Locate the cell with the specified text and output its (X, Y) center coordinate. 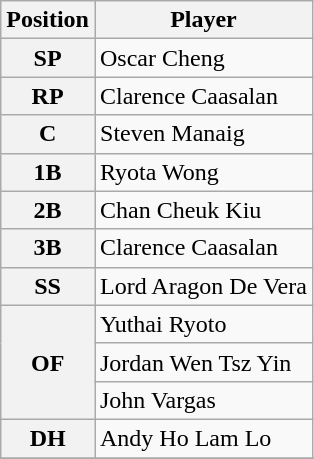
Yuthai Ryoto (203, 324)
Lord Aragon De Vera (203, 286)
Ryota Wong (203, 172)
SS (48, 286)
1B (48, 172)
SP (48, 58)
Oscar Cheng (203, 58)
OF (48, 362)
RP (48, 96)
3B (48, 248)
Andy Ho Lam Lo (203, 438)
Position (48, 20)
John Vargas (203, 400)
Steven Manaig (203, 134)
DH (48, 438)
Chan Cheuk Kiu (203, 210)
Jordan Wen Tsz Yin (203, 362)
C (48, 134)
Player (203, 20)
2B (48, 210)
